Extract the (X, Y) coordinate from the center of the cell holding the provided text.  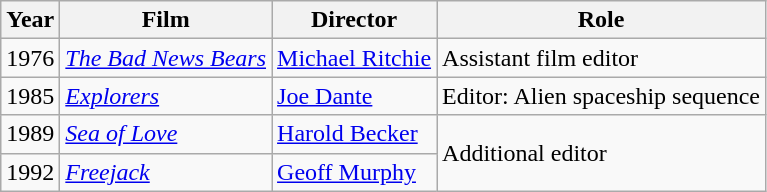
The Bad News Bears (166, 58)
Role (602, 20)
Michael Ritchie (354, 58)
Director (354, 20)
Explorers (166, 96)
Harold Becker (354, 134)
1992 (30, 172)
Joe Dante (354, 96)
1989 (30, 134)
Editor: Alien spaceship sequence (602, 96)
Freejack (166, 172)
1976 (30, 58)
Sea of Love (166, 134)
Assistant film editor (602, 58)
1985 (30, 96)
Year (30, 20)
Geoff Murphy (354, 172)
Additional editor (602, 153)
Film (166, 20)
